Return [X, Y] of the center of cell containing provided text 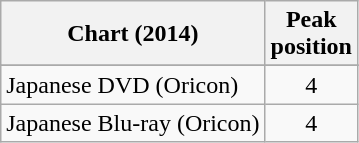
Japanese Blu-ray (Oricon) [133, 123]
Chart (2014) [133, 34]
Peakposition [311, 34]
Japanese DVD (Oricon) [133, 85]
